Scan for the cell matching the given text and deliver its (X, Y) coordinate at center. 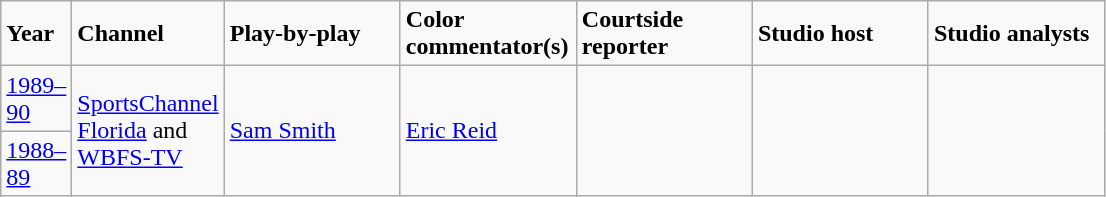
Eric Reid (488, 131)
Studio analysts (1016, 34)
Sam Smith (312, 131)
Channel (148, 34)
1988–89 (36, 164)
Color commentator(s) (488, 34)
Year (36, 34)
Courtside reporter (664, 34)
SportsChannel Florida and WBFS-TV (148, 131)
Studio host (840, 34)
Play-by-play (312, 34)
1989–90 (36, 98)
